For the text-containing cell, return its midpoint in [X, Y] coordinate format. 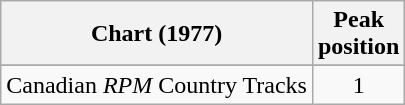
1 [358, 85]
Chart (1977) [157, 34]
Peakposition [358, 34]
Canadian RPM Country Tracks [157, 85]
